Output the [x, y] coordinate of the center of the cell containing the given text.  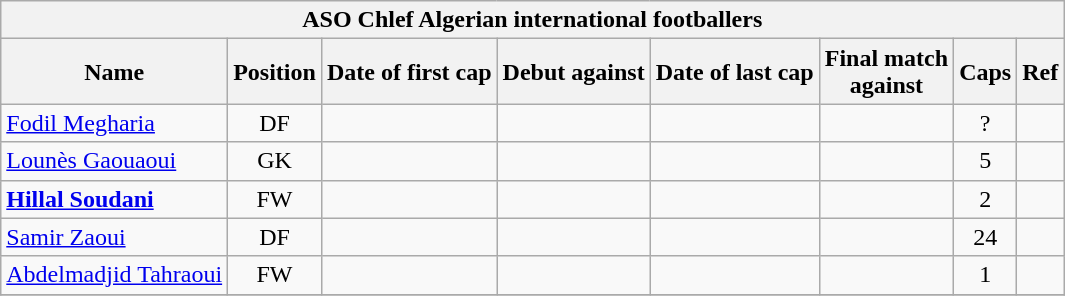
2 [986, 199]
Debut against [574, 72]
Abdelmadjid Tahraoui [114, 275]
1 [986, 275]
5 [986, 161]
Ref [1040, 72]
Fodil Megharia [114, 123]
Lounès Gaouaoui [114, 161]
ASO Chlef Algerian international footballers [532, 20]
24 [986, 237]
Caps [986, 72]
Final matchagainst [886, 72]
GK [275, 161]
Hillal Soudani [114, 199]
Date of last cap [734, 72]
Name [114, 72]
Position [275, 72]
Date of first cap [409, 72]
? [986, 123]
Samir Zaoui [114, 237]
